Determine the [x, y] coordinate at the center of the cell enclosing the given text.  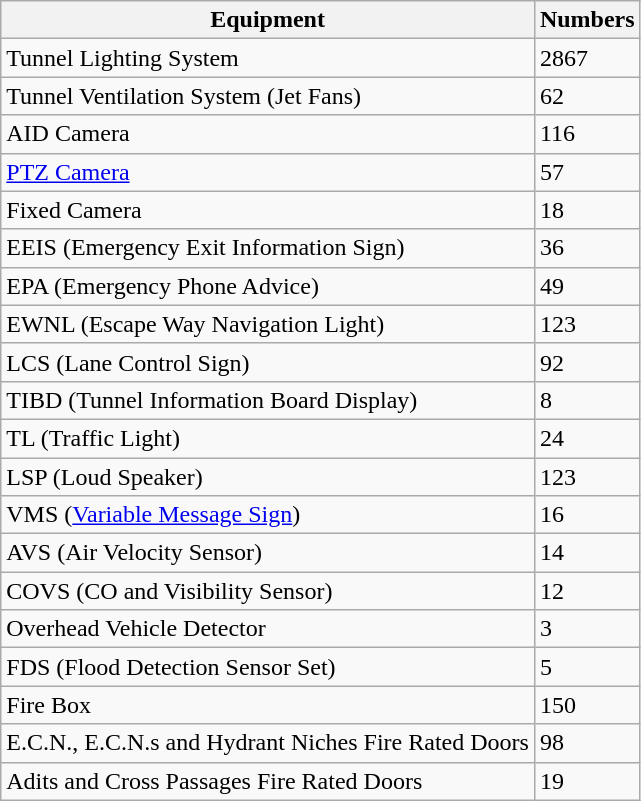
8 [587, 400]
98 [587, 743]
LCS (Lane Control Sign) [268, 362]
19 [587, 781]
EPA (Emergency Phone Advice) [268, 286]
150 [587, 705]
Adits and Cross Passages Fire Rated Doors [268, 781]
TIBD (Tunnel Information Board Display) [268, 400]
57 [587, 172]
Tunnel Lighting System [268, 58]
AID Camera [268, 134]
TL (Traffic Light) [268, 438]
49 [587, 286]
2867 [587, 58]
14 [587, 553]
Fixed Camera [268, 210]
3 [587, 629]
EEIS (Emergency Exit Information Sign) [268, 248]
FDS (Flood Detection Sensor Set) [268, 667]
VMS (Variable Message Sign) [268, 515]
Equipment [268, 20]
COVS (CO and Visibility Sensor) [268, 591]
PTZ Camera [268, 172]
24 [587, 438]
36 [587, 248]
18 [587, 210]
Overhead Vehicle Detector [268, 629]
LSP (Loud Speaker) [268, 477]
12 [587, 591]
Fire Box [268, 705]
AVS (Air Velocity Sensor) [268, 553]
E.C.N., E.C.N.s and Hydrant Niches Fire Rated Doors [268, 743]
62 [587, 96]
EWNL (Escape Way Navigation Light) [268, 324]
Tunnel Ventilation System (Jet Fans) [268, 96]
16 [587, 515]
92 [587, 362]
Numbers [587, 20]
116 [587, 134]
5 [587, 667]
